From the cell containing the given text, extract its center point as [x, y] coordinate. 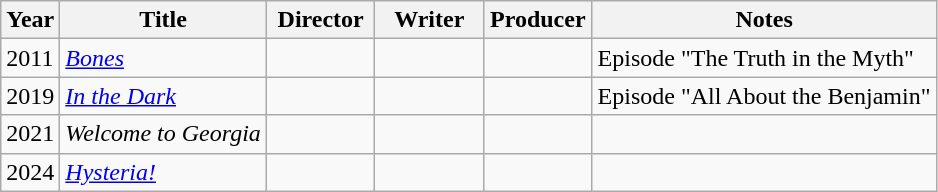
Title [164, 20]
Hysteria! [164, 172]
Producer [538, 20]
2011 [30, 58]
2019 [30, 96]
In the Dark [164, 96]
Episode "The Truth in the Myth" [764, 58]
2021 [30, 134]
Episode "All About the Benjamin" [764, 96]
Writer [430, 20]
Welcome to Georgia [164, 134]
Director [320, 20]
Notes [764, 20]
2024 [30, 172]
Bones [164, 58]
Year [30, 20]
